Identify which cell holds the provided text, then report its [x, y] central coordinate. 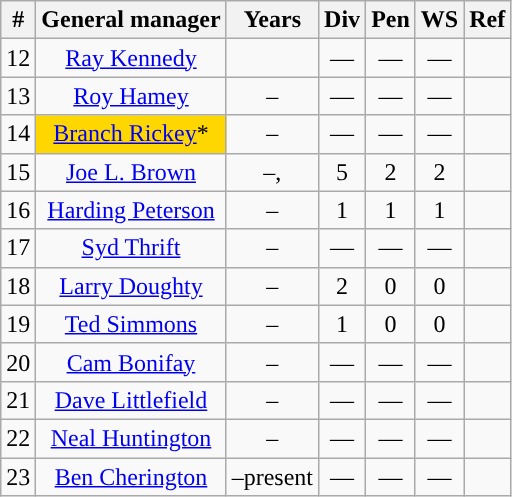
Neal Huntington [131, 438]
Ref [488, 20]
Harding Peterson [131, 210]
17 [18, 248]
–, [272, 172]
Dave Littlefield [131, 400]
# [18, 20]
Ted Simmons [131, 324]
–present [272, 477]
20 [18, 362]
Pen [391, 20]
Div [342, 20]
18 [18, 286]
13 [18, 96]
Branch Rickey* [131, 134]
23 [18, 477]
21 [18, 400]
Joe L. Brown [131, 172]
Cam Bonifay [131, 362]
12 [18, 58]
15 [18, 172]
5 [342, 172]
Ben Cherington [131, 477]
22 [18, 438]
Roy Hamey [131, 96]
General manager [131, 20]
Ray Kennedy [131, 58]
16 [18, 210]
WS [439, 20]
19 [18, 324]
Syd Thrift [131, 248]
14 [18, 134]
Years [272, 20]
Larry Doughty [131, 286]
